From the cell containing the given text, extract its center point as [x, y] coordinate. 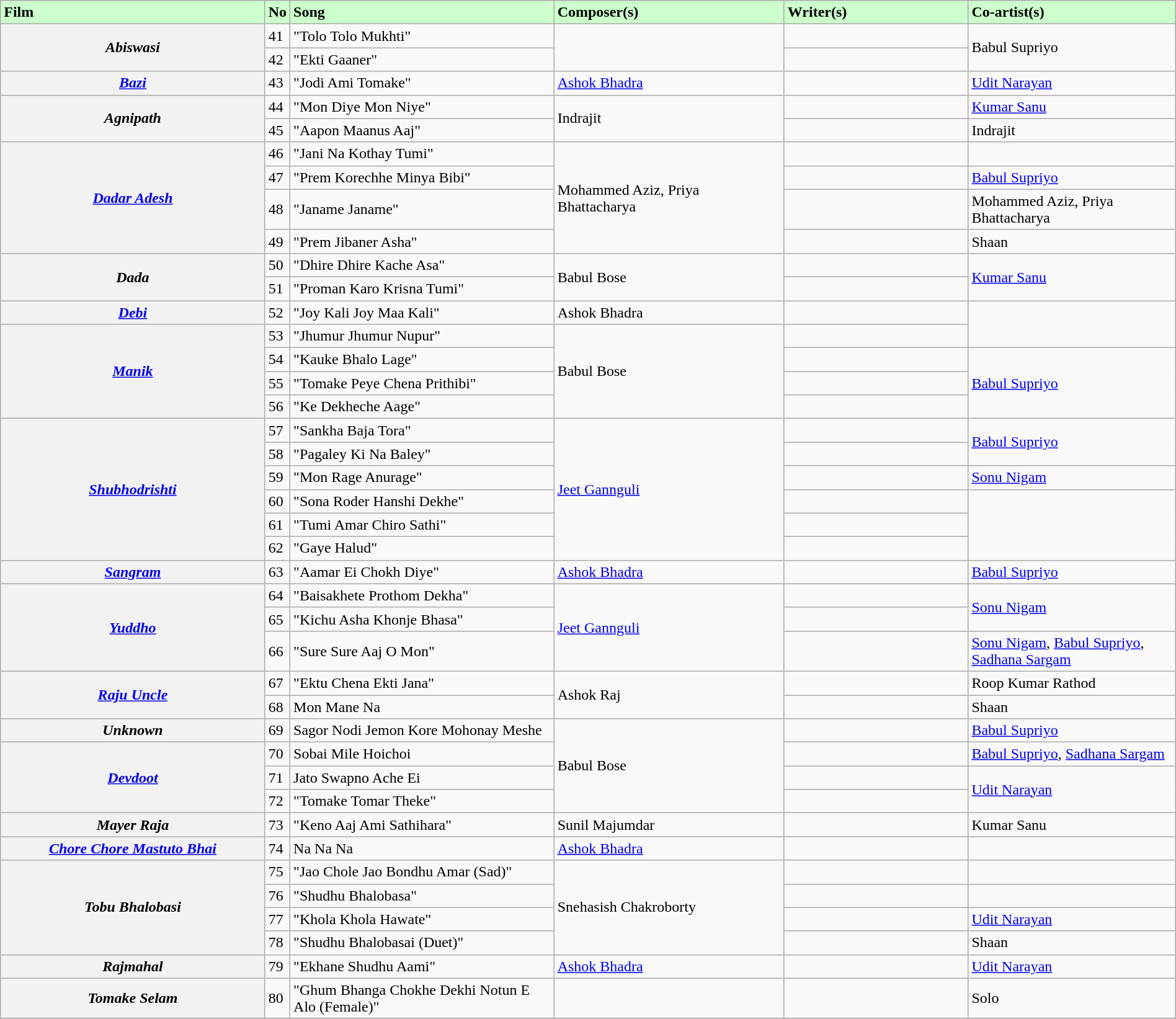
Unknown [133, 731]
78 [277, 943]
"Prem Korechhe Minya Bibi" [422, 177]
"Sankha Baja Tora" [422, 430]
Tobu Bhalobasi [133, 907]
"Mon Diye Mon Niye" [422, 107]
"Tolo Tolo Mukhti" [422, 36]
"Ekti Gaaner" [422, 60]
"Pagaley Ki Na Baley" [422, 454]
"Kichu Asha Khonje Bhasa" [422, 619]
45 [277, 130]
68 [277, 706]
Dadar Adesh [133, 197]
Agnipath [133, 118]
"Sona Roder Hanshi Dekhe" [422, 501]
67 [277, 683]
"Ke Dekheche Aage" [422, 407]
"Aapon Maanus Aaj" [422, 130]
"Keno Aaj Ami Sathihara" [422, 825]
51 [277, 288]
Sagor Nodi Jemon Kore Mohonay Meshe [422, 731]
Co-artist(s) [1072, 12]
"Proman Karo Krisna Tumi" [422, 288]
Roop Kumar Rathod [1072, 683]
Film [133, 12]
43 [277, 83]
58 [277, 454]
"Tomake Tomar Theke" [422, 801]
"Prem Jibaner Asha" [422, 241]
Debi [133, 312]
41 [277, 36]
"Joy Kali Joy Maa Kali" [422, 312]
"Gaye Halud" [422, 548]
"Shudhu Bhalobasa" [422, 896]
59 [277, 478]
72 [277, 801]
Jato Swapno Ache Ei [422, 778]
Sunil Majumdar [669, 825]
57 [277, 430]
Sonu Nigam, Babul Supriyo, Sadhana Sargam [1072, 651]
Composer(s) [669, 12]
"Ektu Chena Ekti Jana" [422, 683]
49 [277, 241]
"Mon Rage Anurage" [422, 478]
63 [277, 572]
79 [277, 966]
65 [277, 619]
Solo [1072, 999]
"Ghum Bhanga Chokhe Dekhi Notun E Alo (Female)" [422, 999]
"Ekhane Shudhu Aami" [422, 966]
Na Na Na [422, 848]
Tomake Selam [133, 999]
Shubhodrishti [133, 489]
Sangram [133, 572]
Devdoot [133, 778]
53 [277, 336]
Manik [133, 372]
80 [277, 999]
Sobai Mile Hoichoi [422, 754]
71 [277, 778]
61 [277, 525]
Mon Mane Na [422, 706]
Mayer Raja [133, 825]
46 [277, 154]
"Jhumur Jhumur Nupur" [422, 336]
"Jodi Ami Tomake" [422, 83]
Raju Uncle [133, 695]
74 [277, 848]
52 [277, 312]
64 [277, 595]
"Jao Chole Jao Bondhu Amar (Sad)" [422, 872]
Ashok Raj [669, 695]
"Shudhu Bhalobasai (Duet)" [422, 943]
Dada [133, 277]
"Kauke Bhalo Lage" [422, 360]
Song [422, 12]
42 [277, 60]
Bazi [133, 83]
76 [277, 896]
44 [277, 107]
Rajmahal [133, 966]
"Janame Janame" [422, 210]
Snehasish Chakroborty [669, 907]
"Tumi Amar Chiro Sathi" [422, 525]
60 [277, 501]
73 [277, 825]
"Baisakhete Prothom Dekha" [422, 595]
"Khola Khola Hawate" [422, 919]
"Tomake Peye Chena Prithibi" [422, 383]
Abiswasi [133, 48]
"Jani Na Kothay Tumi" [422, 154]
47 [277, 177]
"Aamar Ei Chokh Diye" [422, 572]
Writer(s) [876, 12]
"Dhire Dhire Kache Asa" [422, 265]
Yuddho [133, 628]
55 [277, 383]
69 [277, 731]
54 [277, 360]
77 [277, 919]
66 [277, 651]
56 [277, 407]
Chore Chore Mastuto Bhai [133, 848]
70 [277, 754]
"Sure Sure Aaj O Mon" [422, 651]
No [277, 12]
75 [277, 872]
50 [277, 265]
48 [277, 210]
62 [277, 548]
Babul Supriyo, Sadhana Sargam [1072, 754]
